Scan for the cell matching the given text and deliver its (x, y) coordinate at center. 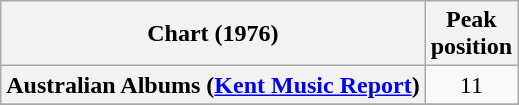
Australian Albums (Kent Music Report) (213, 85)
Chart (1976) (213, 34)
Peakposition (471, 34)
11 (471, 85)
